Return (X, Y) of the center of cell containing provided text 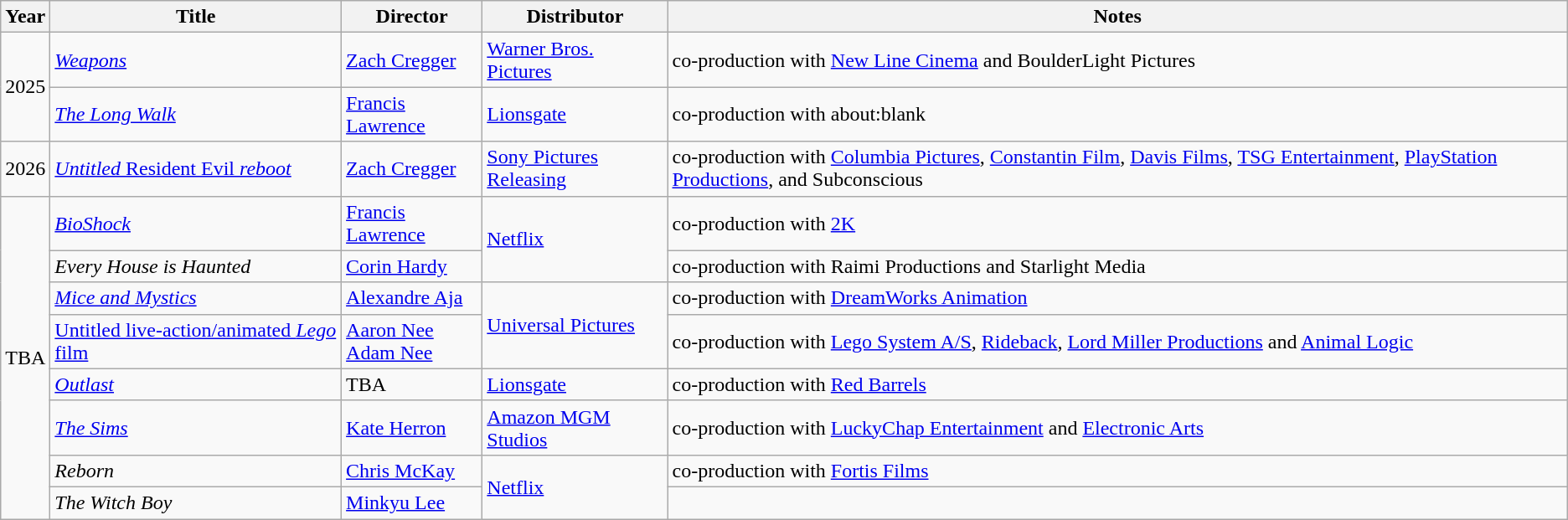
BioShock (196, 223)
Universal Pictures (575, 325)
Alexandre Aja (412, 298)
Title (196, 17)
Aaron NeeAdam Nee (412, 342)
co-production with LuckyChap Entertainment and Electronic Arts (1117, 427)
Reborn (196, 471)
Untitled live-action/animated Lego film (196, 342)
co-production with Red Barrels (1117, 384)
co-production with Lego System A/S, Rideback, Lord Miller Productions and Animal Logic (1117, 342)
co-production with 2K (1117, 223)
Weapons (196, 60)
Amazon MGM Studios (575, 427)
2025 (25, 87)
co-production with Fortis Films (1117, 471)
2026 (25, 169)
Corin Hardy (412, 266)
Kate Herron (412, 427)
Year (25, 17)
Minkyu Lee (412, 502)
Director (412, 17)
Distributor (575, 17)
Untitled Resident Evil reboot (196, 169)
The Long Walk (196, 114)
The Sims (196, 427)
Every House is Haunted (196, 266)
Mice and Mystics (196, 298)
co-production with about:blank (1117, 114)
The Witch Boy (196, 502)
co-production with Raimi Productions and Starlight Media (1117, 266)
co-production with DreamWorks Animation (1117, 298)
Notes (1117, 17)
co-production with New Line Cinema and BoulderLight Pictures (1117, 60)
Outlast (196, 384)
Warner Bros. Pictures (575, 60)
co-production with Columbia Pictures, Constantin Film, Davis Films, TSG Entertainment, PlayStation Productions, and Subconscious (1117, 169)
Chris McKay (412, 471)
Sony Pictures Releasing (575, 169)
